Locate the cell with the specified text and output its [x, y] center coordinate. 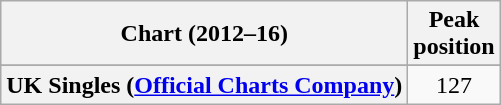
Peakposition [454, 34]
UK Singles (Official Charts Company) [204, 85]
127 [454, 85]
Chart (2012–16) [204, 34]
